For the text-containing cell, return its midpoint in (x, y) coordinate format. 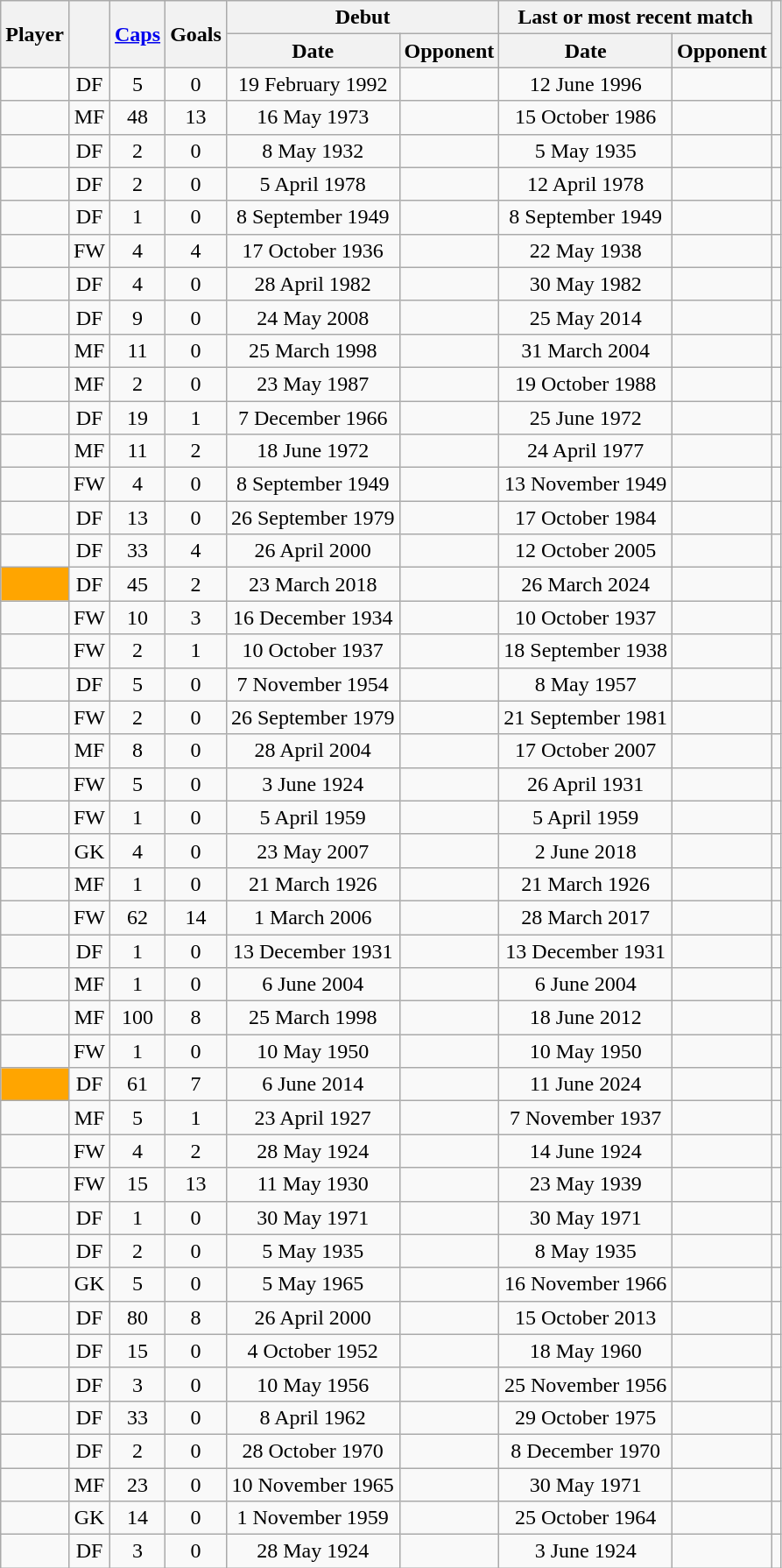
24 May 2008 (313, 317)
5 April 1978 (313, 184)
23 May 2007 (313, 851)
14 June 1924 (586, 1151)
7 November 1937 (586, 1118)
31 March 2004 (586, 350)
4 October 1952 (313, 1351)
7 November 1954 (313, 684)
8 May 1957 (586, 684)
10 November 1965 (313, 1485)
19 October 1988 (586, 384)
5 May 1965 (313, 1284)
23 April 1927 (313, 1118)
25 October 1964 (586, 1518)
23 May 1987 (313, 384)
18 June 1972 (313, 451)
28 April 2004 (313, 751)
17 October 2007 (586, 751)
61 (138, 1084)
12 October 2005 (586, 551)
45 (138, 584)
Goals (196, 34)
30 May 1982 (586, 284)
6 June 2014 (313, 1084)
19 February 1992 (313, 84)
19 (138, 418)
23 March 2018 (313, 584)
28 March 2017 (586, 917)
26 April 1931 (586, 784)
23 May 1939 (586, 1184)
8 May 1932 (313, 151)
29 October 1975 (586, 1417)
16 November 1966 (586, 1284)
8 April 1962 (313, 1417)
62 (138, 917)
11 May 1930 (313, 1184)
23 (138, 1485)
26 March 2024 (586, 584)
18 June 2012 (586, 1018)
Last or most recent match (636, 18)
22 May 1938 (586, 251)
7 December 1966 (313, 418)
17 October 1936 (313, 251)
17 October 1984 (586, 518)
21 September 1981 (586, 717)
1 March 2006 (313, 917)
8 May 1935 (586, 1251)
10 May 1956 (313, 1384)
13 November 1949 (586, 484)
25 November 1956 (586, 1384)
80 (138, 1317)
Player (35, 34)
12 April 1978 (586, 184)
1 November 1959 (313, 1518)
9 (138, 317)
18 May 1960 (586, 1351)
100 (138, 1018)
Debut (363, 18)
10 (138, 618)
8 December 1970 (586, 1451)
16 May 1973 (313, 117)
48 (138, 117)
28 April 1982 (313, 284)
25 May 2014 (586, 317)
25 June 1972 (586, 418)
12 June 1996 (586, 84)
11 June 2024 (586, 1084)
15 October 2013 (586, 1317)
24 April 1977 (586, 451)
Caps (138, 34)
15 October 1986 (586, 117)
28 October 1970 (313, 1451)
16 December 1934 (313, 618)
18 September 1938 (586, 651)
7 (196, 1084)
2 June 2018 (586, 851)
